For the text-containing cell, return its midpoint in [x, y] coordinate format. 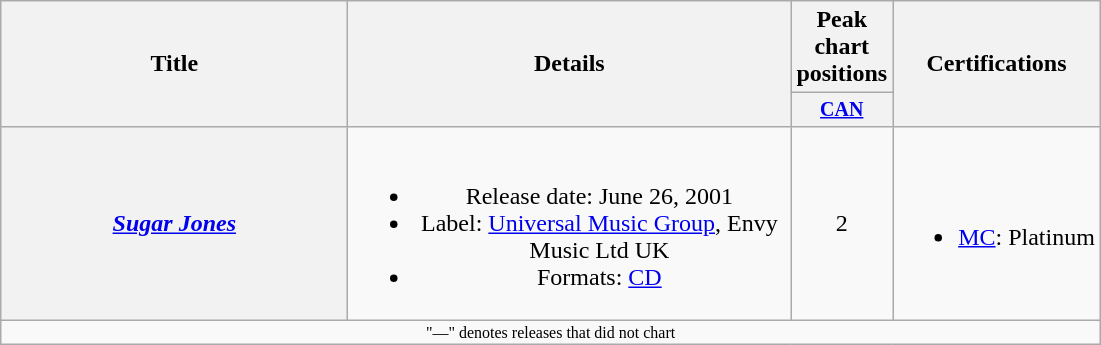
MC: Platinum [997, 223]
CAN [842, 110]
Certifications [997, 64]
Details [570, 64]
"—" denotes releases that did not chart [551, 332]
Peak chart positions [842, 47]
Sugar Jones [174, 223]
2 [842, 223]
Release date: June 26, 2001Label: Universal Music Group, Envy Music Ltd UKFormats: CD [570, 223]
Title [174, 64]
